Detect which cell encompasses the target text, then output its [X, Y] center coordinate. 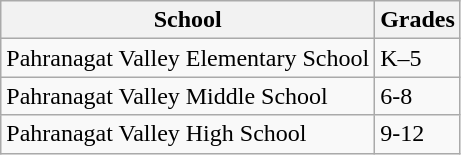
K–5 [418, 58]
School [188, 20]
Pahranagat Valley High School [188, 134]
9-12 [418, 134]
Grades [418, 20]
Pahranagat Valley Middle School [188, 96]
6-8 [418, 96]
Pahranagat Valley Elementary School [188, 58]
